Return [X, Y] of the center of cell containing provided text 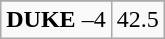
DUKE –4 [56, 20]
42.5 [138, 20]
